Find where the given text appears and provide that cell's center as [X, Y] coordinate. 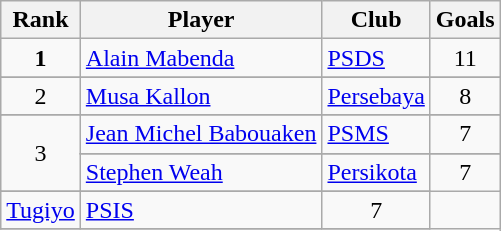
11 [465, 58]
PSIS [201, 210]
Jean Michel Babouaken [201, 134]
Musa Kallon [201, 96]
1 [41, 58]
PSMS [376, 134]
Persikota [376, 172]
PSDS [376, 58]
2 [41, 96]
Goals [465, 20]
Alain Mabenda [201, 58]
Club [376, 20]
Player [201, 20]
Persebaya [376, 96]
Rank [41, 20]
3 [41, 153]
Stephen Weah [201, 172]
8 [465, 96]
Tugiyo [41, 210]
